Locate the cell with the specified text and output its [x, y] center coordinate. 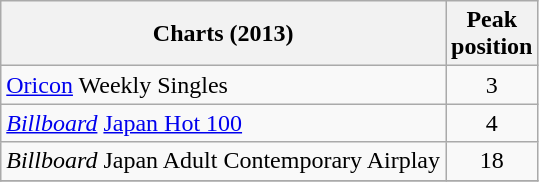
4 [492, 123]
Oricon Weekly Singles [224, 85]
Peakposition [492, 34]
18 [492, 161]
Billboard Japan Hot 100 [224, 123]
Billboard Japan Adult Contemporary Airplay [224, 161]
3 [492, 85]
Charts (2013) [224, 34]
